From the cell containing the given text, extract its center point as (X, Y) coordinate. 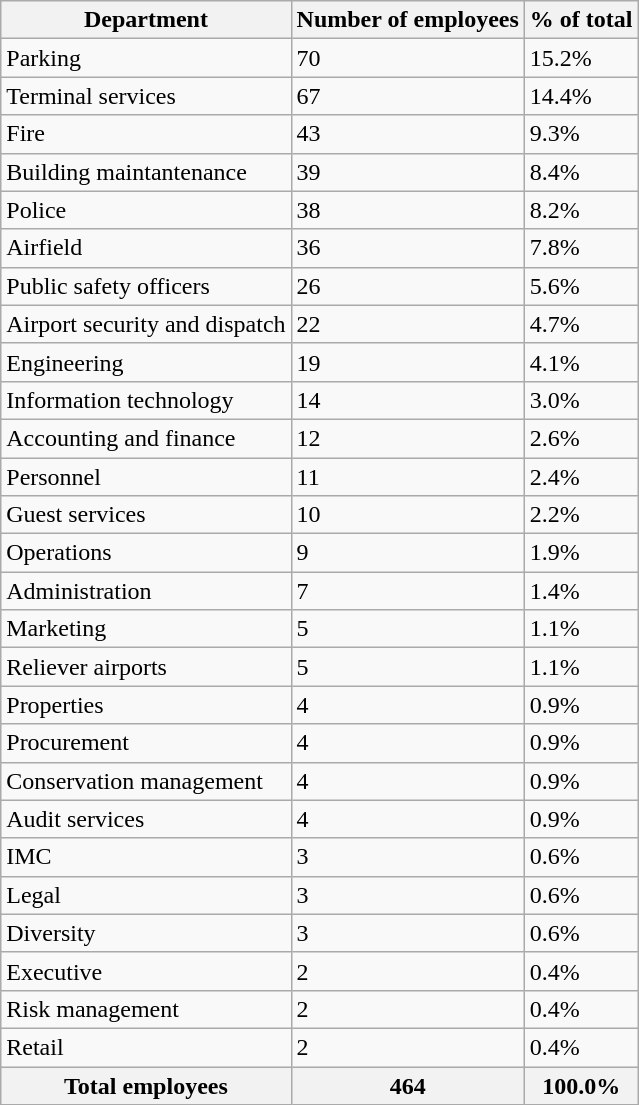
36 (408, 248)
IMC (146, 857)
Number of employees (408, 20)
7 (408, 591)
Parking (146, 58)
2.4% (581, 477)
Public safety officers (146, 286)
4.1% (581, 362)
7.8% (581, 248)
22 (408, 324)
Engineering (146, 362)
Terminal services (146, 96)
39 (408, 172)
Total employees (146, 1085)
Marketing (146, 629)
Police (146, 210)
4.7% (581, 324)
70 (408, 58)
Reliever airports (146, 667)
8.4% (581, 172)
15.2% (581, 58)
Information technology (146, 400)
1.4% (581, 591)
Fire (146, 134)
464 (408, 1085)
14 (408, 400)
43 (408, 134)
Procurement (146, 743)
3.0% (581, 400)
Executive (146, 971)
Audit services (146, 819)
19 (408, 362)
12 (408, 438)
2.2% (581, 515)
Personnel (146, 477)
% of total (581, 20)
10 (408, 515)
Administration (146, 591)
67 (408, 96)
2.6% (581, 438)
26 (408, 286)
Properties (146, 705)
Retail (146, 1047)
Airport security and dispatch (146, 324)
8.2% (581, 210)
Conservation management (146, 781)
Airfield (146, 248)
9 (408, 553)
Accounting and finance (146, 438)
1.9% (581, 553)
Operations (146, 553)
Diversity (146, 933)
9.3% (581, 134)
14.4% (581, 96)
11 (408, 477)
Department (146, 20)
Guest services (146, 515)
Risk management (146, 1009)
38 (408, 210)
5.6% (581, 286)
Building maintantenance (146, 172)
100.0% (581, 1085)
Legal (146, 895)
